Detect which cell encompasses the target text, then output its (X, Y) center coordinate. 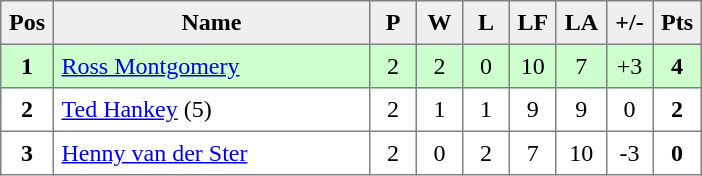
P (393, 23)
Pts (677, 23)
+/- (629, 23)
3 (27, 153)
+3 (629, 66)
-3 (629, 153)
LF (532, 23)
Pos (27, 23)
W (439, 23)
L (486, 23)
Henny van der Ster (211, 153)
4 (677, 66)
Ted Hankey (5) (211, 110)
Name (211, 23)
LA (581, 23)
Ross Montgomery (211, 66)
